Extract the (x, y) coordinate from the center of the cell holding the provided text.  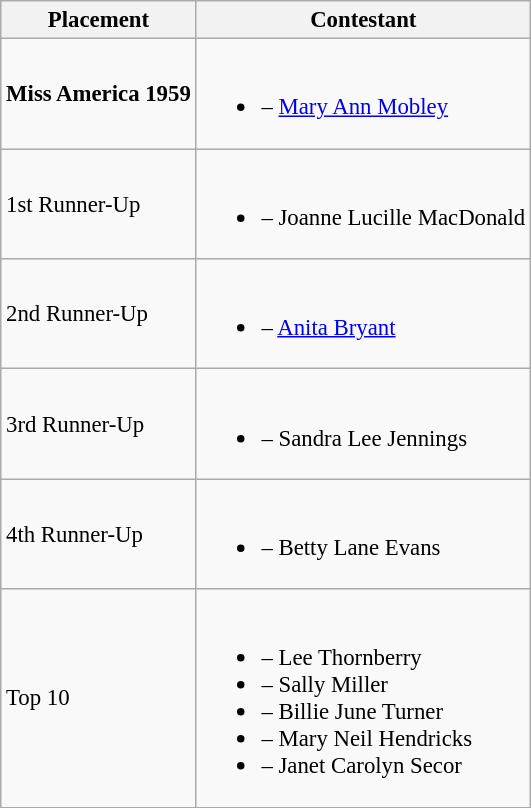
Contestant (363, 20)
Top 10 (98, 698)
Miss America 1959 (98, 94)
1st Runner-Up (98, 204)
3rd Runner-Up (98, 424)
Placement (98, 20)
2nd Runner-Up (98, 314)
– Mary Ann Mobley (363, 94)
– Joanne Lucille MacDonald (363, 204)
– Lee Thornberry – Sally Miller – Billie June Turner – Mary Neil Hendricks – Janet Carolyn Secor (363, 698)
– Anita Bryant (363, 314)
4th Runner-Up (98, 534)
– Betty Lane Evans (363, 534)
– Sandra Lee Jennings (363, 424)
